Locate the cell with the specified text and output its (x, y) center coordinate. 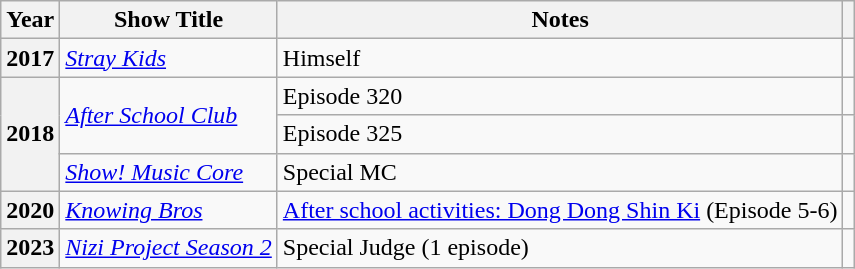
2023 (30, 248)
Himself (560, 58)
Show! Music Core (169, 172)
Episode 320 (560, 96)
Show Title (169, 20)
2017 (30, 58)
Episode 325 (560, 134)
Special Judge (1 episode) (560, 248)
Year (30, 20)
Stray Kids (169, 58)
Nizi Project Season 2 (169, 248)
Notes (560, 20)
2018 (30, 134)
2020 (30, 210)
After school activities: Dong Dong Shin Ki (Episode 5-6) (560, 210)
Knowing Bros (169, 210)
After School Club (169, 115)
Special MC (560, 172)
